Locate the cell with the specified text and output its [X, Y] center coordinate. 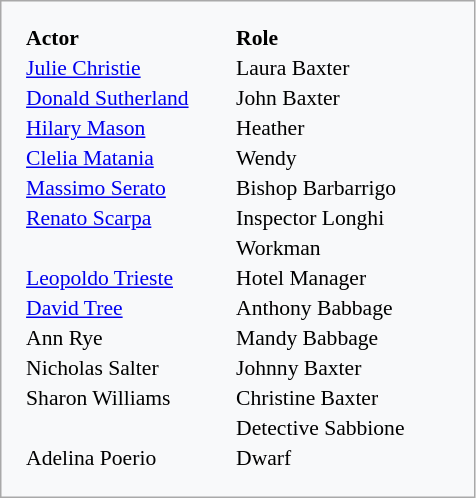
Dwarf [343, 459]
Ann Rye [129, 339]
Hilary Mason [129, 129]
John Baxter [343, 99]
Heather [343, 129]
Inspector Longhi [343, 219]
Renato Scarpa [129, 219]
Johnny Baxter [343, 369]
Role [343, 39]
Adelina Poerio [129, 459]
Wendy [343, 159]
Nicholas Salter [129, 369]
Clelia Matania [129, 159]
Hotel Manager [343, 279]
Mandy Babbage [343, 339]
Workman [343, 249]
David Tree [129, 309]
Laura Baxter [343, 69]
Actor [129, 39]
Anthony Babbage [343, 309]
Christine Baxter [343, 399]
Detective Sabbione [343, 429]
Sharon Williams [129, 399]
Donald Sutherland [129, 99]
Bishop Barbarrigo [343, 189]
Massimo Serato [129, 189]
Leopoldo Trieste [129, 279]
Julie Christie [129, 69]
